Return the [x, y] coordinate for the center point of the cell that contains the specified text.  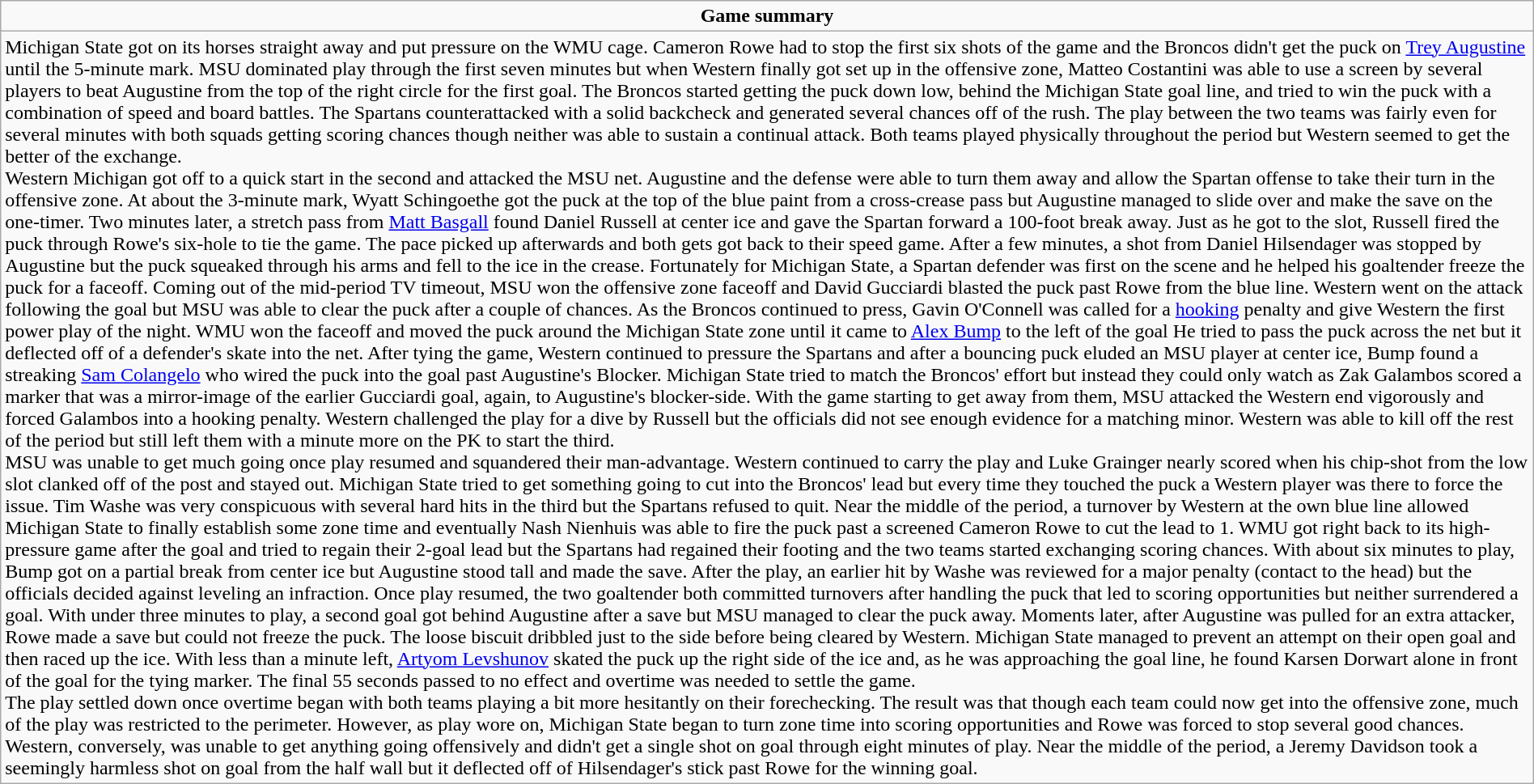
Game summary [767, 16]
